Locate the cell with the specified text and output its (X, Y) center coordinate. 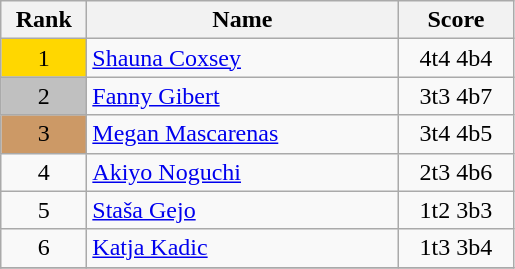
Shauna Coxsey (242, 58)
Katja Kadic (242, 248)
1 (44, 58)
Akiyo Noguchi (242, 172)
4 (44, 172)
Staša Gejo (242, 210)
3t4 4b5 (456, 134)
Name (242, 20)
2t3 4b6 (456, 172)
1t2 3b3 (456, 210)
3 (44, 134)
Fanny Gibert (242, 96)
6 (44, 248)
5 (44, 210)
2 (44, 96)
Score (456, 20)
Megan Mascarenas (242, 134)
Rank (44, 20)
3t3 4b7 (456, 96)
1t3 3b4 (456, 248)
4t4 4b4 (456, 58)
